Determine the (x, y) coordinate at the center of the cell enclosing the given text.  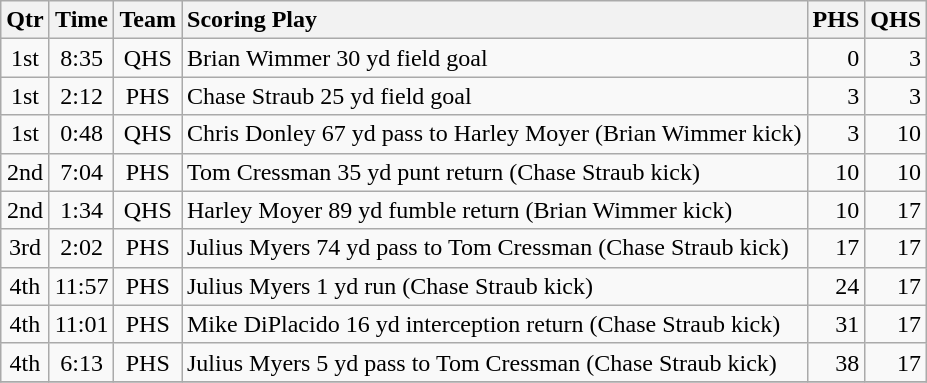
2:02 (82, 248)
Time (82, 20)
Team (148, 20)
Mike DiPlacido 16 yd interception return (Chase Straub kick) (495, 324)
Harley Moyer 89 yd fumble return (Brian Wimmer kick) (495, 210)
Chase Straub 25 yd field goal (495, 96)
Julius Myers 1 yd run (Chase Straub kick) (495, 286)
Julius Myers 5 yd pass to Tom Cressman (Chase Straub kick) (495, 362)
8:35 (82, 58)
11:01 (82, 324)
Qtr (25, 20)
Chris Donley 67 yd pass to Harley Moyer (Brian Wimmer kick) (495, 134)
38 (836, 362)
31 (836, 324)
Scoring Play (495, 20)
Tom Cressman 35 yd punt return (Chase Straub kick) (495, 172)
Julius Myers 74 yd pass to Tom Cressman (Chase Straub kick) (495, 248)
0 (836, 58)
2:12 (82, 96)
3rd (25, 248)
24 (836, 286)
6:13 (82, 362)
0:48 (82, 134)
11:57 (82, 286)
1:34 (82, 210)
Brian Wimmer 30 yd field goal (495, 58)
7:04 (82, 172)
